Locate the cell with the specified text and output its (x, y) center coordinate. 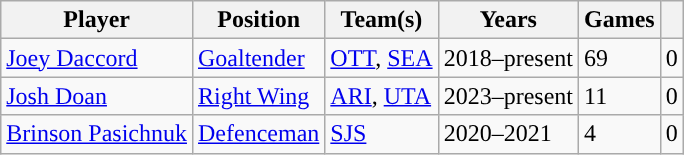
SJS (382, 134)
Goaltender (258, 58)
Player (97, 20)
OTT, SEA (382, 58)
Josh Doan (97, 96)
Position (258, 20)
Years (508, 20)
Joey Daccord (97, 58)
Right Wing (258, 96)
ARI, UTA (382, 96)
2023–present (508, 96)
11 (619, 96)
Defenceman (258, 134)
2020–2021 (508, 134)
Games (619, 20)
Brinson Pasichnuk (97, 134)
69 (619, 58)
Team(s) (382, 20)
2018–present (508, 58)
4 (619, 134)
